From the cell containing the given text, extract its center point as [x, y] coordinate. 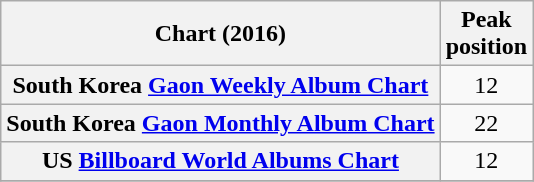
Chart (2016) [220, 34]
22 [486, 123]
South Korea Gaon Weekly Album Chart [220, 85]
US Billboard World Albums Chart [220, 161]
Peakposition [486, 34]
South Korea Gaon Monthly Album Chart [220, 123]
